Scan for the cell matching the given text and deliver its [X, Y] coordinate at center. 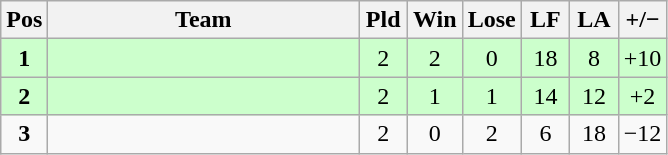
+10 [642, 58]
Pld [384, 20]
−12 [642, 134]
6 [546, 134]
14 [546, 96]
LA [594, 20]
3 [24, 134]
Lose [492, 20]
12 [594, 96]
Win [434, 20]
+/− [642, 20]
LF [546, 20]
Pos [24, 20]
Team [204, 20]
+2 [642, 96]
8 [594, 58]
